Pinpoint the cell where the given text exists, returning its [X, Y] midpoint coordinate. 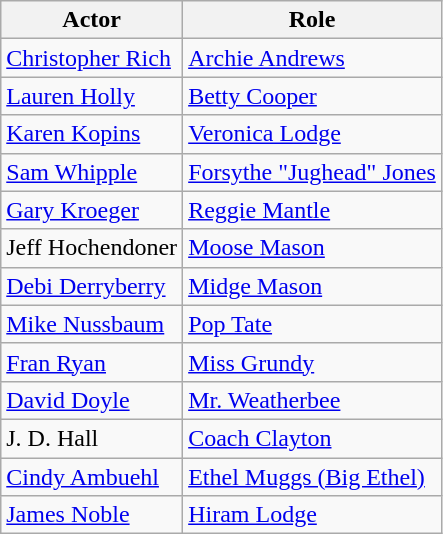
Reggie Mantle [312, 210]
Mr. Weatherbee [312, 400]
Ethel Muggs (Big Ethel) [312, 477]
Debi Derryberry [92, 286]
Hiram Lodge [312, 515]
Forsythe "Jughead" Jones [312, 172]
J. D. Hall [92, 438]
Jeff Hochendoner [92, 248]
Betty Cooper [312, 96]
Gary Kroeger [92, 210]
Archie Andrews [312, 58]
Moose Mason [312, 248]
Pop Tate [312, 324]
Christopher Rich [92, 58]
Sam Whipple [92, 172]
Actor [92, 20]
Role [312, 20]
James Noble [92, 515]
Fran Ryan [92, 362]
Lauren Holly [92, 96]
David Doyle [92, 400]
Midge Mason [312, 286]
Karen Kopins [92, 134]
Coach Clayton [312, 438]
Mike Nussbaum [92, 324]
Miss Grundy [312, 362]
Cindy Ambuehl [92, 477]
Veronica Lodge [312, 134]
